Return the (X, Y) coordinate for the center point of the cell that contains the specified text.  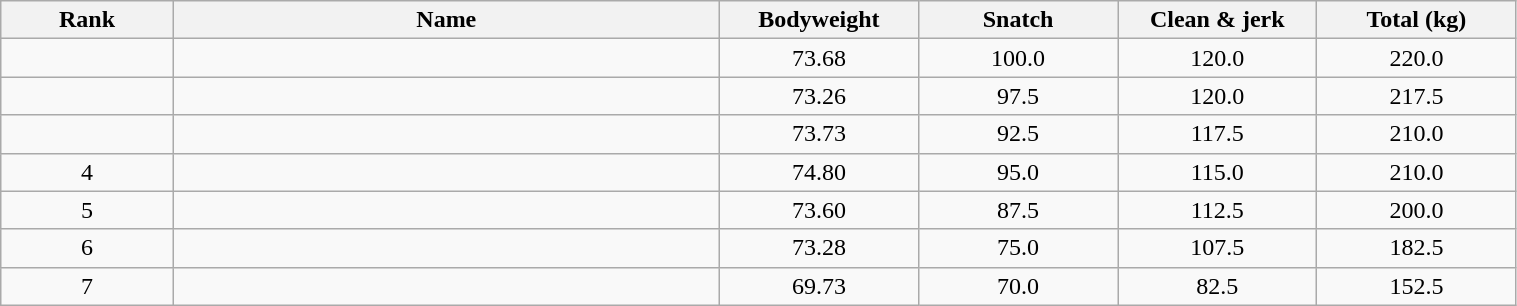
75.0 (1018, 248)
73.26 (818, 96)
69.73 (818, 286)
73.73 (818, 134)
Name (446, 20)
4 (87, 172)
87.5 (1018, 210)
74.80 (818, 172)
117.5 (1218, 134)
182.5 (1416, 248)
115.0 (1218, 172)
100.0 (1018, 58)
73.68 (818, 58)
82.5 (1218, 286)
Rank (87, 20)
97.5 (1018, 96)
Snatch (1018, 20)
200.0 (1416, 210)
73.60 (818, 210)
70.0 (1018, 286)
7 (87, 286)
95.0 (1018, 172)
Total (kg) (1416, 20)
112.5 (1218, 210)
217.5 (1416, 96)
73.28 (818, 248)
Bodyweight (818, 20)
92.5 (1018, 134)
6 (87, 248)
152.5 (1416, 286)
5 (87, 210)
Clean & jerk (1218, 20)
107.5 (1218, 248)
220.0 (1416, 58)
